For the text-containing cell, return its midpoint in [X, Y] coordinate format. 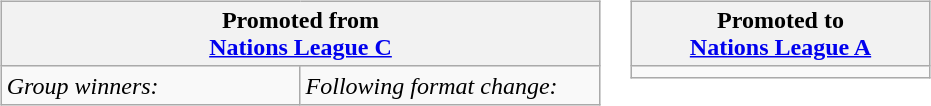
Promoted toNations League A [780, 34]
Group winners: [150, 85]
Promoted fromNations League C [300, 34]
Following format change: [450, 85]
